Provide the (X, Y) coordinate of the cell's center where the given text is located.  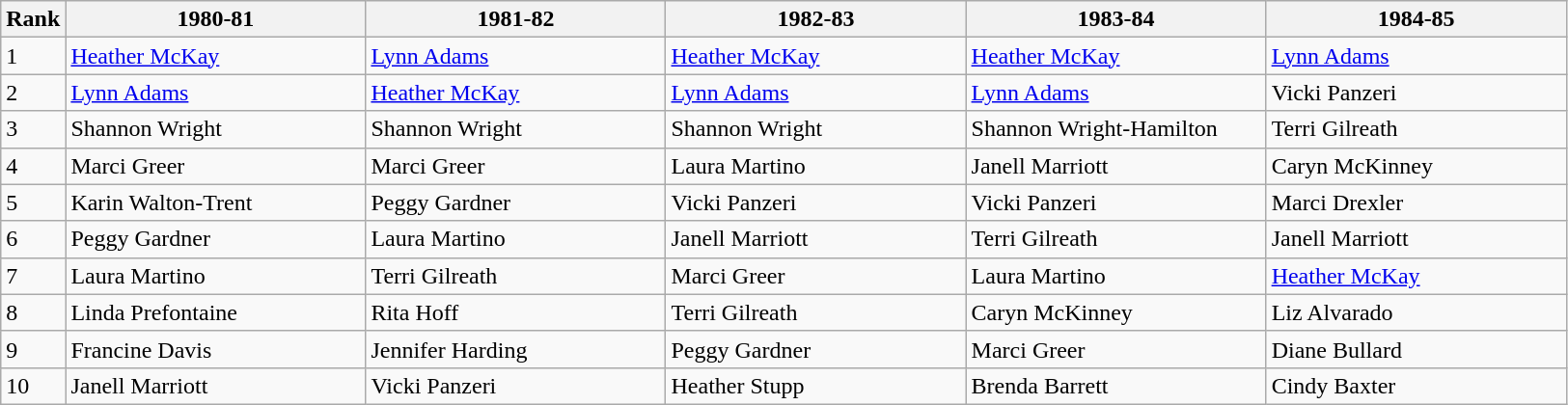
4 (33, 166)
Cindy Baxter (1417, 386)
Heather Stupp (816, 386)
Francine Davis (216, 349)
Karin Walton-Trent (216, 202)
6 (33, 239)
5 (33, 202)
1981-82 (515, 19)
Diane Bullard (1417, 349)
Shannon Wright-Hamilton (1115, 129)
3 (33, 129)
Liz Alvarado (1417, 312)
1983-84 (1115, 19)
Linda Prefontaine (216, 312)
1984-85 (1417, 19)
2 (33, 93)
Rita Hoff (515, 312)
1982-83 (816, 19)
Rank (33, 19)
1980-81 (216, 19)
Jennifer Harding (515, 349)
8 (33, 312)
7 (33, 276)
Brenda Barrett (1115, 386)
9 (33, 349)
1 (33, 56)
10 (33, 386)
Marci Drexler (1417, 202)
